Locate the cell with the specified text and output its [X, Y] center coordinate. 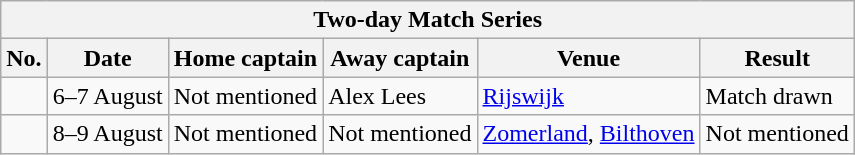
No. [24, 58]
Rijswijk [588, 96]
Away captain [400, 58]
Result [777, 58]
Match drawn [777, 96]
Date [108, 58]
Zomerland, Bilthoven [588, 134]
8–9 August [108, 134]
Two-day Match Series [428, 20]
Alex Lees [400, 96]
Venue [588, 58]
Home captain [245, 58]
6–7 August [108, 96]
